From the cell containing the given text, extract its center point as (X, Y) coordinate. 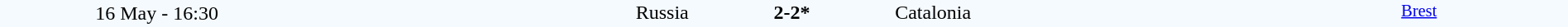
16 May - 16:30 (157, 13)
Catalonia (1082, 12)
Brest (1419, 13)
Russia (501, 12)
2-2* (791, 12)
